Output the (x, y) coordinate of the center of the cell containing the given text.  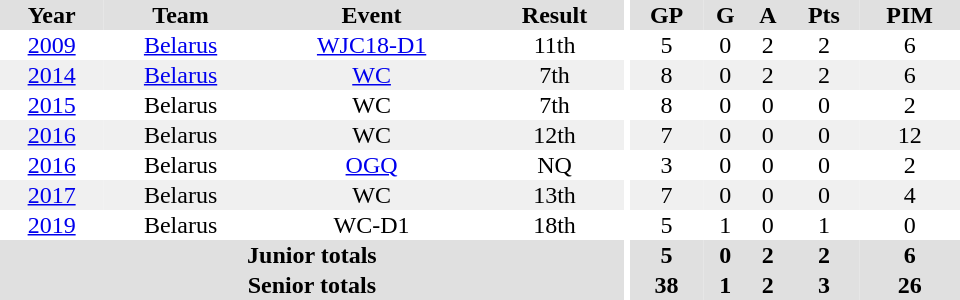
18th (554, 225)
Year (52, 15)
Result (554, 15)
26 (910, 285)
PIM (910, 15)
A (768, 15)
GP (667, 15)
13th (554, 195)
2015 (52, 105)
12 (910, 135)
Event (372, 15)
12th (554, 135)
WJC18-D1 (372, 45)
Pts (824, 15)
OGQ (372, 165)
G (725, 15)
NQ (554, 165)
2019 (52, 225)
WC-D1 (372, 225)
2009 (52, 45)
Senior totals (312, 285)
38 (667, 285)
4 (910, 195)
2014 (52, 75)
11th (554, 45)
Junior totals (312, 255)
Team (180, 15)
2017 (52, 195)
